Find where the given text appears and provide that cell's center as [X, Y] coordinate. 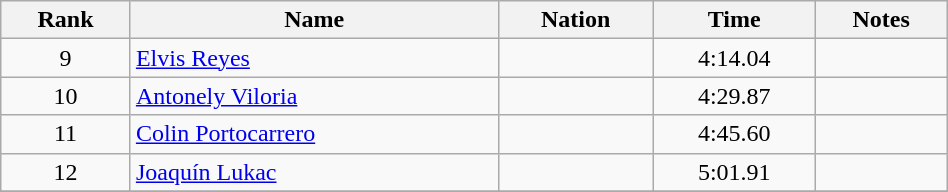
5:01.91 [734, 172]
Notes [881, 20]
Time [734, 20]
Joaquín Lukac [314, 172]
10 [66, 96]
4:14.04 [734, 58]
12 [66, 172]
Elvis Reyes [314, 58]
Colin Portocarrero [314, 134]
Name [314, 20]
9 [66, 58]
4:45.60 [734, 134]
11 [66, 134]
4:29.87 [734, 96]
Nation [576, 20]
Antonely Viloria [314, 96]
Rank [66, 20]
